Identify which cell holds the provided text, then report its [X, Y] central coordinate. 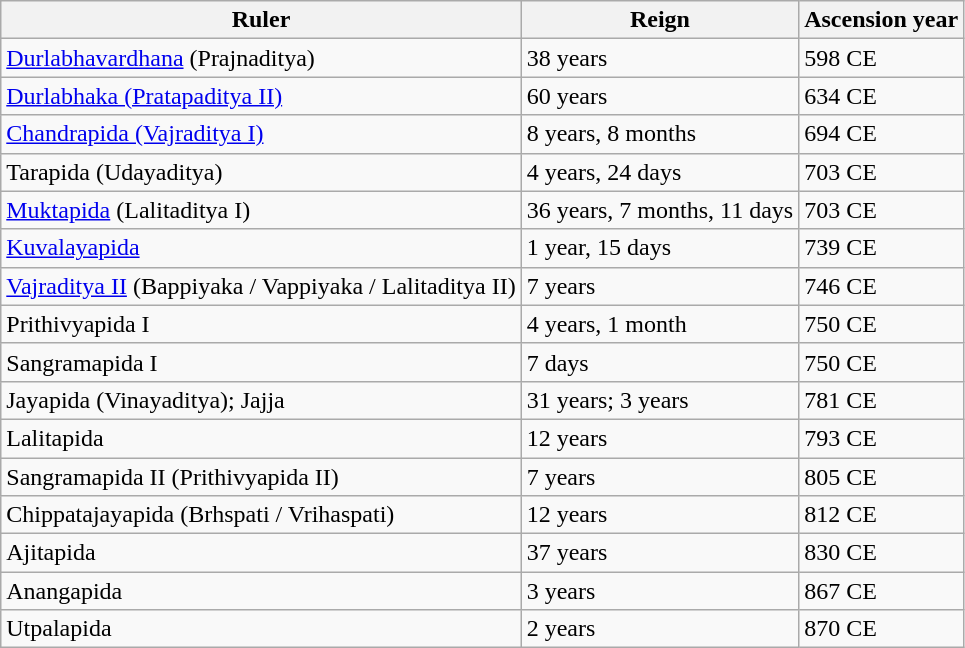
Jayapida (Vinayaditya); Jajja [261, 400]
38 years [660, 58]
1 year, 15 days [660, 248]
Tarapida (Udayaditya) [261, 172]
793 CE [882, 438]
Muktapida (Lalitaditya I) [261, 210]
Chippatajayapida (Brhspati / Vrihaspati) [261, 515]
812 CE [882, 515]
Durlabhaka (Pratapaditya II) [261, 96]
Utpalapida [261, 629]
Reign [660, 20]
Ajitapida [261, 553]
36 years, 7 months, 11 days [660, 210]
2 years [660, 629]
Chandrapida (Vajraditya I) [261, 134]
746 CE [882, 286]
Sangramapida I [261, 362]
739 CE [882, 248]
805 CE [882, 477]
867 CE [882, 591]
830 CE [882, 553]
4 years, 24 days [660, 172]
Anangapida [261, 591]
694 CE [882, 134]
37 years [660, 553]
781 CE [882, 400]
60 years [660, 96]
598 CE [882, 58]
31 years; 3 years [660, 400]
7 days [660, 362]
870 CE [882, 629]
634 CE [882, 96]
Vajraditya II (Bappiyaka / Vappiyaka / Lalitaditya II) [261, 286]
Ascension year [882, 20]
Prithivyapida I [261, 324]
Durlabhavardhana (Prajnaditya) [261, 58]
Lalitapida [261, 438]
8 years, 8 months [660, 134]
Ruler [261, 20]
4 years, 1 month [660, 324]
Kuvalayapida [261, 248]
Sangramapida II (Prithivyapida II) [261, 477]
3 years [660, 591]
